Return the (X, Y) coordinate for the center point of the cell that contains the specified text.  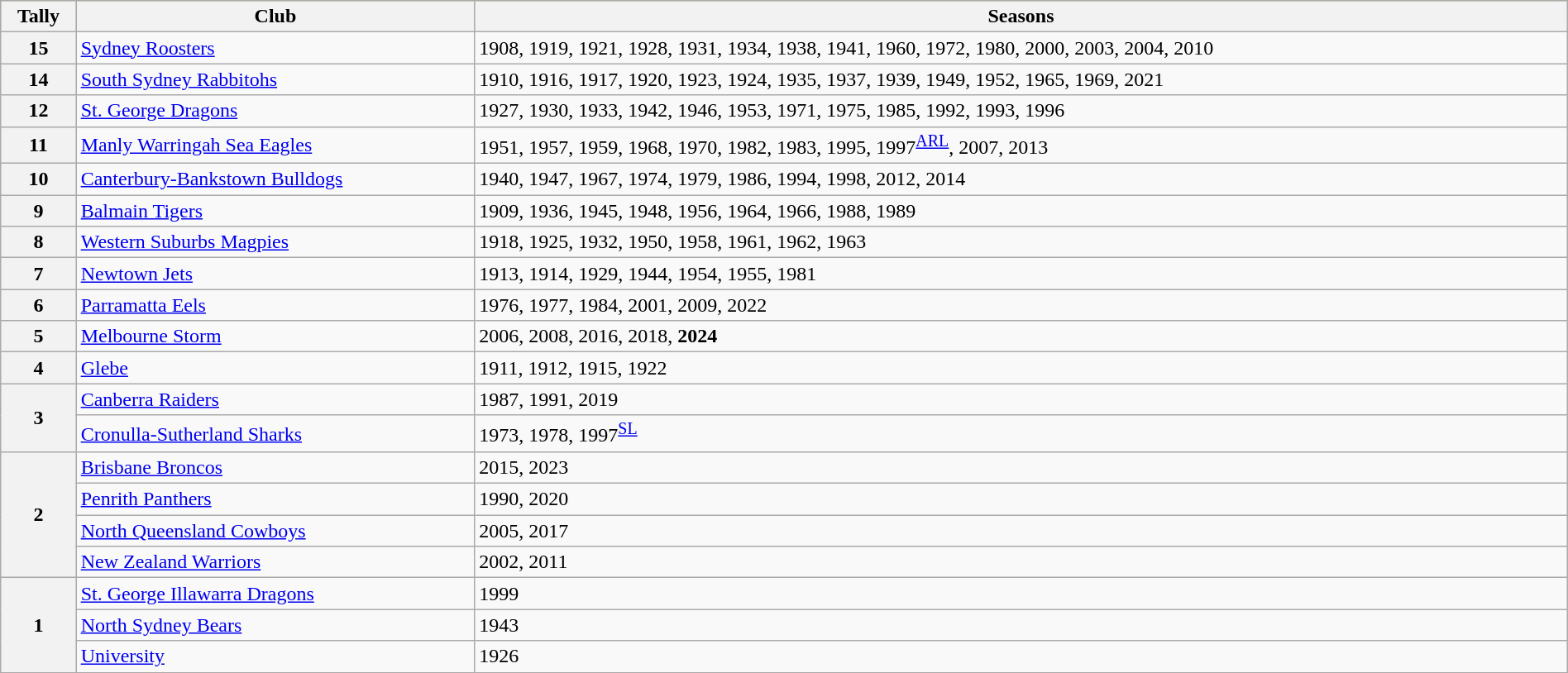
Seasons (1021, 17)
6 (38, 305)
Balmain Tigers (275, 211)
2002, 2011 (1021, 562)
Sydney Roosters (275, 48)
Brisbane Broncos (275, 468)
8 (38, 242)
2005, 2017 (1021, 531)
15 (38, 48)
1990, 2020 (1021, 499)
10 (38, 179)
1973, 1978, 1997SL (1021, 433)
Penrith Panthers (275, 499)
7 (38, 274)
2 (38, 515)
1908, 1919, 1921, 1928, 1931, 1934, 1938, 1941, 1960, 1972, 1980, 2000, 2003, 2004, 2010 (1021, 48)
2015, 2023 (1021, 468)
1913, 1914, 1929, 1944, 1954, 1955, 1981 (1021, 274)
4 (38, 368)
Club (275, 17)
12 (38, 111)
14 (38, 79)
Manly Warringah Sea Eagles (275, 146)
1951, 1957, 1959, 1968, 1970, 1982, 1983, 1995, 1997ARL, 2007, 2013 (1021, 146)
Melbourne Storm (275, 336)
1926 (1021, 656)
1976, 1977, 1984, 2001, 2009, 2022 (1021, 305)
Canberra Raiders (275, 399)
1927, 1930, 1933, 1942, 1946, 1953, 1971, 1975, 1985, 1992, 1993, 1996 (1021, 111)
Tally (38, 17)
1999 (1021, 594)
Glebe (275, 368)
St. George Dragons (275, 111)
5 (38, 336)
Cronulla-Sutherland Sharks (275, 433)
1 (38, 625)
South Sydney Rabbitohs (275, 79)
11 (38, 146)
1987, 1991, 2019 (1021, 399)
Parramatta Eels (275, 305)
1910, 1916, 1917, 1920, 1923, 1924, 1935, 1937, 1939, 1949, 1952, 1965, 1969, 2021 (1021, 79)
Western Suburbs Magpies (275, 242)
Newtown Jets (275, 274)
9 (38, 211)
North Queensland Cowboys (275, 531)
North Sydney Bears (275, 625)
3 (38, 418)
St. George Illawarra Dragons (275, 594)
University (275, 656)
1940, 1947, 1967, 1974, 1979, 1986, 1994, 1998, 2012, 2014 (1021, 179)
1909, 1936, 1945, 1948, 1956, 1964, 1966, 1988, 1989 (1021, 211)
1918, 1925, 1932, 1950, 1958, 1961, 1962, 1963 (1021, 242)
1943 (1021, 625)
Canterbury-Bankstown Bulldogs (275, 179)
1911, 1912, 1915, 1922 (1021, 368)
New Zealand Warriors (275, 562)
2006, 2008, 2016, 2018, 2024 (1021, 336)
